Detect which cell encompasses the target text, then output its (x, y) center coordinate. 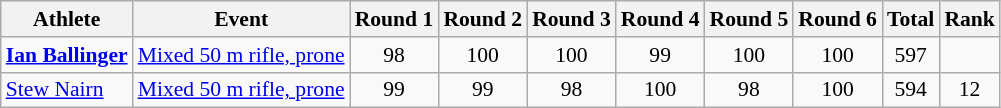
Rank (970, 19)
Round 6 (838, 19)
Ian Ballinger (67, 55)
Round 2 (482, 19)
Athlete (67, 19)
Round 3 (572, 19)
Stew Nairn (67, 90)
Event (242, 19)
Round 1 (394, 19)
Round 5 (750, 19)
Round 4 (660, 19)
597 (910, 55)
Total (910, 19)
594 (910, 90)
12 (970, 90)
